Find where the given text appears and provide that cell's center as (X, Y) coordinate. 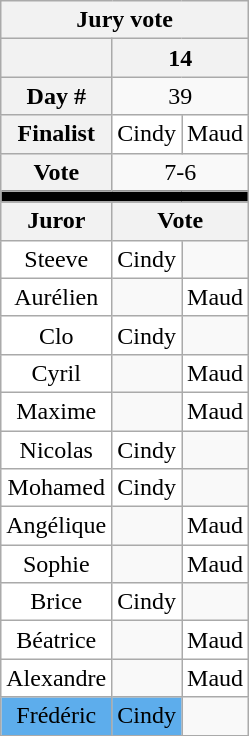
39 (180, 96)
Mohamed (56, 488)
Alexandre (56, 678)
Steeve (56, 259)
Nicolas (56, 449)
Clo (56, 335)
Maxime (56, 411)
Sophie (56, 564)
14 (180, 58)
Juror (56, 221)
Aurélien (56, 297)
7-6 (180, 172)
Angélique (56, 526)
Brice (56, 602)
Cyril (56, 373)
Béatrice (56, 640)
Frédéric (56, 716)
Jury vote (125, 20)
Day # (56, 96)
Finalist (56, 134)
